Provide the (X, Y) coordinate of the cell's center where the given text is located.  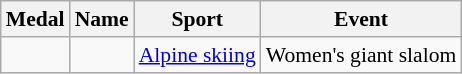
Name (102, 19)
Alpine skiing (198, 55)
Event (362, 19)
Sport (198, 19)
Medal (36, 19)
Women's giant slalom (362, 55)
